Detect which cell encompasses the target text, then output its (X, Y) center coordinate. 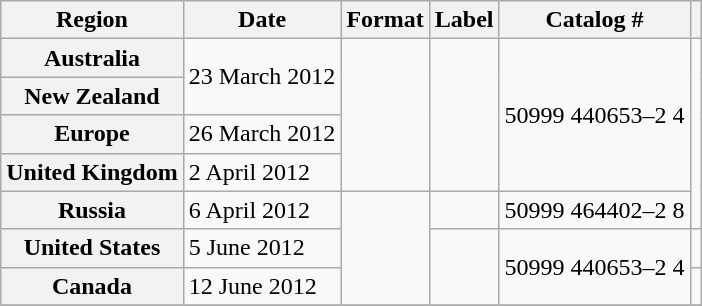
Label (464, 20)
12 June 2012 (262, 286)
26 March 2012 (262, 134)
Canada (92, 286)
2 April 2012 (262, 172)
Region (92, 20)
Russia (92, 210)
23 March 2012 (262, 77)
New Zealand (92, 96)
United States (92, 248)
Australia (92, 58)
Catalog # (594, 20)
5 June 2012 (262, 248)
Europe (92, 134)
50999 464402–2 8 (594, 210)
6 April 2012 (262, 210)
Date (262, 20)
United Kingdom (92, 172)
Format (385, 20)
